Extract the [X, Y] coordinate from the center of the cell holding the provided text.  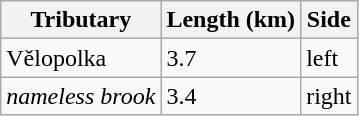
Side [329, 20]
Tributary [81, 20]
3.4 [231, 96]
Vělopolka [81, 58]
Length (km) [231, 20]
3.7 [231, 58]
right [329, 96]
left [329, 58]
nameless brook [81, 96]
